Determine the [X, Y] coordinate at the center of the cell enclosing the given text.  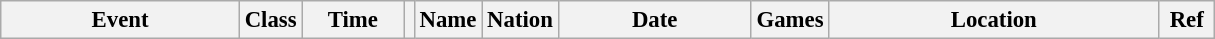
Games [790, 20]
Event [120, 20]
Location [994, 20]
Date [654, 20]
Time [353, 20]
Nation [520, 20]
Ref [1187, 20]
Name [448, 20]
Class [270, 20]
